Output the (X, Y) coordinate of the center of the cell containing the given text.  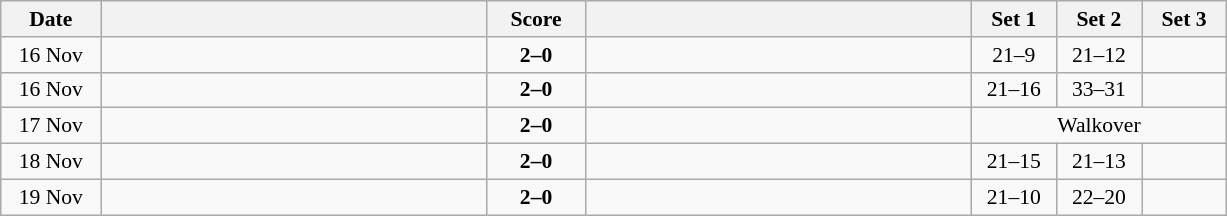
17 Nov (51, 126)
22–20 (1098, 197)
Score (536, 19)
21–10 (1014, 197)
Set 3 (1184, 19)
21–16 (1014, 90)
Date (51, 19)
19 Nov (51, 197)
Set 2 (1098, 19)
Set 1 (1014, 19)
21–9 (1014, 55)
18 Nov (51, 162)
21–15 (1014, 162)
Walkover (1098, 126)
21–13 (1098, 162)
21–12 (1098, 55)
33–31 (1098, 90)
